Find where the given text appears and provide that cell's center as (X, Y) coordinate. 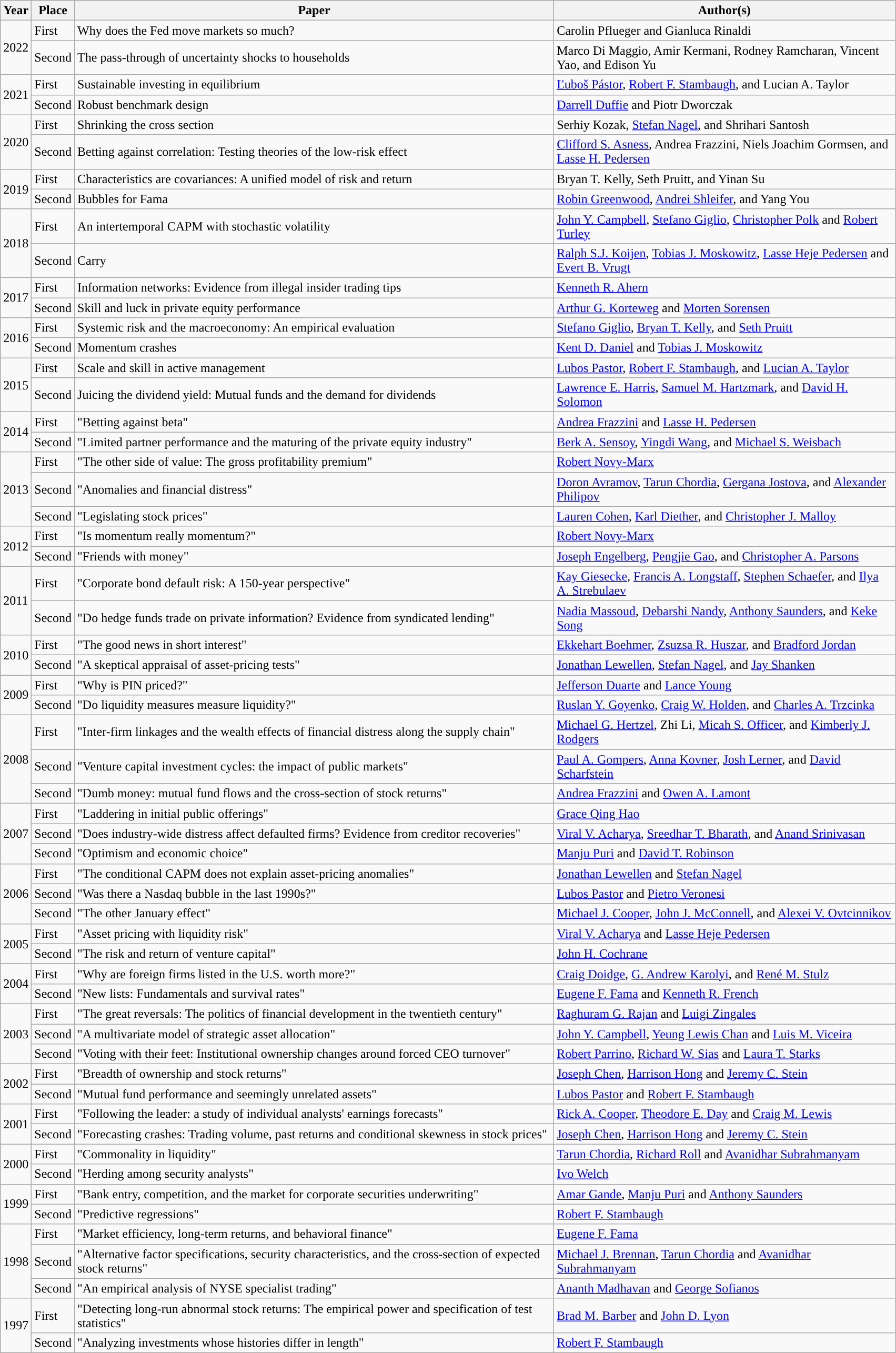
"Do hedge funds trade on private information? Evidence from syndicated lending" (315, 618)
Craig Doidge, G. Andrew Karolyi, and René M. Stulz (725, 974)
Why does the Fed move markets so much? (315, 31)
Ľuboš Pástor, Robert F. Stambaugh, and Lucian A. Taylor (725, 85)
An intertemporal CAPM with stochastic volatility (315, 226)
"A multivariate model of strategic asset allocation" (315, 1034)
Lubos Pastor and Pietro Veronesi (725, 894)
Manju Puri and David T. Robinson (725, 854)
"Corporate bond default risk: A 150-year perspective" (315, 583)
Amar Gande, Manju Puri and Anthony Saunders (725, 1194)
Author(s) (725, 11)
"Analyzing investments whose histories differ in length" (315, 1342)
"Alternative factor specifications, security characteristics, and the cross-section of expected stock returns" (315, 1261)
2014 (16, 432)
Rick A. Cooper, Theodore E. Day and Craig M. Lewis (725, 1114)
2005 (16, 944)
2007 (16, 834)
"Why are foreign firms listed in the U.S. worth more?" (315, 974)
Bryan T. Kelly, Seth Pruitt, and Yinan Su (725, 179)
Kay Giesecke, Francis A. Longstaff, Stephen Schaefer, and Ilya A. Strebulaev (725, 583)
1997 (16, 1325)
Place (53, 11)
Bubbles for Fama (315, 199)
Momentum crashes (315, 348)
2006 (16, 894)
Characteristics are covariances: A unified model of risk and return (315, 179)
Systemic risk and the macroeconomy: An empirical evaluation (315, 328)
Sustainable investing in equilibrium (315, 85)
Ananth Madhavan and George Sofianos (725, 1288)
"The great reversals: The politics of financial development in the twentieth century" (315, 1014)
"A skeptical appraisal of asset-pricing tests" (315, 665)
Eugene F. Fama and Kenneth R. French (725, 994)
Juicing the dividend yield: Mutual funds and the demand for dividends (315, 395)
2018 (16, 243)
"Is momentum really momentum?" (315, 536)
Shrinking the cross section (315, 125)
Jonathan Lewellen, Stefan Nagel, and Jay Shanken (725, 665)
"The conditional CAPM does not explain asset-pricing anomalies" (315, 874)
"Detecting long-run abnormal stock returns: The empirical power and specification of test statistics" (315, 1316)
2011 (16, 600)
2022 (16, 47)
"Was there a Nasdaq bubble in the last 1990s?" (315, 894)
Ralph S.J. Koijen, Tobias J. Moskowitz, Lasse Heje Pedersen and Evert B. Vrugt (725, 260)
"Betting against beta" (315, 422)
2004 (16, 984)
2000 (16, 1164)
2010 (16, 655)
Clifford S. Asness, Andrea Frazzini, Niels Joachim Gormsen, and Lasse H. Pedersen (725, 152)
"Laddering in initial public offerings" (315, 814)
Nadia Massoud, Debarshi Nandy, Anthony Saunders, and Keke Song (725, 618)
2017 (16, 297)
Robust benchmark design (315, 105)
2003 (16, 1034)
Andrea Frazzini and Lasse H. Pedersen (725, 422)
Lubos Pastor, Robert F. Stambaugh, and Lucian A. Taylor (725, 368)
John Y. Campbell, Yeung Lewis Chan and Luis M. Viceira (725, 1034)
2015 (16, 385)
2021 (16, 95)
2009 (16, 695)
2019 (16, 189)
Ekkehart Boehmer, Zsuzsa R. Huszar, and Bradford Jordan (725, 645)
"Dumb money: mutual fund flows and the cross-section of stock returns" (315, 794)
"Following the leader: a study of individual analysts' earnings forecasts" (315, 1114)
Darrell Duffie and Piotr Dworczak (725, 105)
Andrea Frazzini and Owen A. Lamont (725, 794)
1998 (16, 1261)
Doron Avramov, Tarun Chordia, Gergana Jostova, and Alexander Philipov (725, 489)
"Do liquidity measures measure liquidity?" (315, 705)
John Y. Campbell, Stefano Giglio, Christopher Polk and Robert Turley (725, 226)
"The other January effect" (315, 914)
"Why is PIN priced?" (315, 685)
1999 (16, 1204)
Ruslan Y. Goyenko, Craig W. Holden, and Charles A. Trzcinka (725, 705)
John H. Cochrane (725, 954)
"Forecasting crashes: Trading volume, past returns and conditional skewness in stock prices" (315, 1134)
"Market efficiency, long-term returns, and behavioral finance" (315, 1234)
Tarun Chordia, Richard Roll and Avanidhar Subrahmanyam (725, 1154)
Michael J. Cooper, John J. McConnell, and Alexei V. Ovtcinnikov (725, 914)
Viral V. Acharya, Sreedhar T. Bharath, and Anand Srinivasan (725, 834)
"Optimism and economic choice" (315, 854)
Berk A. Sensoy, Yingdi Wang, and Michael S. Weisbach (725, 442)
Lauren Cohen, Karl Diether, and Christopher J. Malloy (725, 516)
Skill and luck in private equity performance (315, 308)
"Herding among security analysts" (315, 1174)
2016 (16, 338)
Joseph Engelberg, Pengjie Gao, and Christopher A. Parsons (725, 556)
Michael J. Brennan, Tarun Chordia and Avanidhar Subrahmanyam (725, 1261)
Jefferson Duarte and Lance Young (725, 685)
Carry (315, 260)
"Mutual fund performance and seemingly unrelated assets" (315, 1094)
"Voting with their feet: Institutional ownership changes around forced CEO turnover" (315, 1054)
"Predictive regressions" (315, 1214)
"Bank entry, competition, and the market for corporate securities underwriting" (315, 1194)
Jonathan Lewellen and Stefan Nagel (725, 874)
Lawrence E. Harris, Samuel M. Hartzmark, and David H. Solomon (725, 395)
"Breadth of ownership and stock returns" (315, 1074)
Eugene F. Fama (725, 1234)
Kenneth R. Ahern (725, 287)
Year (16, 11)
Brad M. Barber and John D. Lyon (725, 1316)
"Anomalies and financial distress" (315, 489)
"Asset pricing with liquidity risk" (315, 934)
"The good news in short interest" (315, 645)
Stefano Giglio, Bryan T. Kelly, and Seth Pruitt (725, 328)
"Inter-firm linkages and the wealth effects of financial distress along the supply chain" (315, 733)
2002 (16, 1084)
"The risk and return of venture capital" (315, 954)
Information networks: Evidence from illegal insider trading tips (315, 287)
Arthur G. Korteweg and Morten Sorensen (725, 308)
Scale and skill in active management (315, 368)
The pass-through of uncertainty shocks to households (315, 58)
Paper (315, 11)
Michael G. Hertzel, Zhi Li, Micah S. Officer, and Kimberly J. Rodgers (725, 733)
"Friends with money" (315, 556)
"Limited partner performance and the maturing of the private equity industry" (315, 442)
Paul A. Gompers, Anna Kovner, Josh Lerner, and David Scharfstein (725, 766)
Robin Greenwood, Andrei Shleifer, and Yang You (725, 199)
2013 (16, 489)
Viral V. Acharya and Lasse Heje Pedersen (725, 934)
Betting against correlation: Testing theories of the low-risk effect (315, 152)
Serhiy Kozak, Stefan Nagel, and Shrihari Santosh (725, 125)
Raghuram G. Rajan and Luigi Zingales (725, 1014)
Carolin Pflueger and Gianluca Rinaldi (725, 31)
2020 (16, 142)
"Venture capital investment cycles: the impact of public markets" (315, 766)
"The other side of value: The gross profitability premium" (315, 462)
Kent D. Daniel and Tobias J. Moskowitz (725, 348)
"An empirical analysis of NYSE specialist trading" (315, 1288)
Ivo Welch (725, 1174)
Lubos Pastor and Robert F. Stambaugh (725, 1094)
2012 (16, 546)
"New lists: Fundamentals and survival rates" (315, 994)
Robert Parrino, Richard W. Sias and Laura T. Starks (725, 1054)
2001 (16, 1124)
Marco Di Maggio, Amir Kermani, Rodney Ramcharan, Vincent Yao, and Edison Yu (725, 58)
"Legislating stock prices" (315, 516)
Grace Qing Hao (725, 814)
"Does industry-wide distress affect defaulted firms? Evidence from creditor recoveries" (315, 834)
"Commonality in liquidity" (315, 1154)
2008 (16, 759)
